For the text-containing cell, return its midpoint in [x, y] coordinate format. 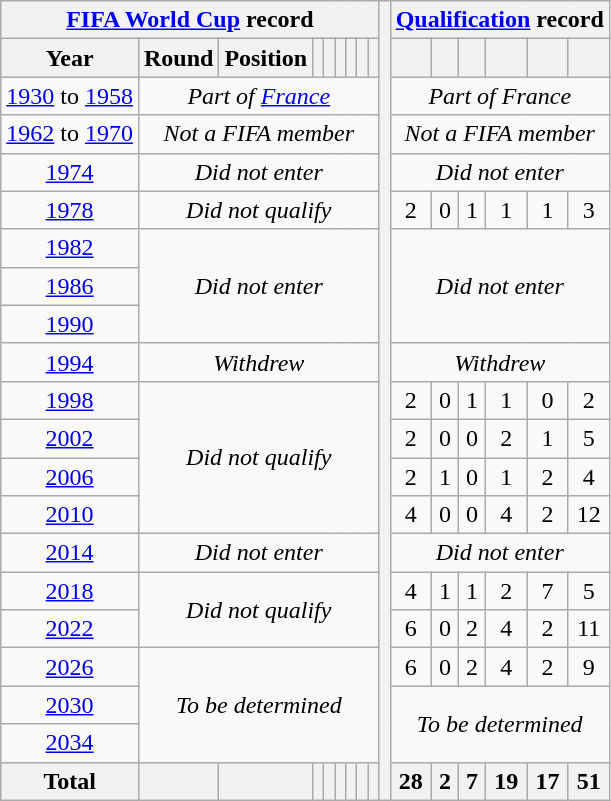
51 [588, 781]
2030 [70, 705]
2006 [70, 477]
9 [588, 667]
1930 to 1958 [70, 96]
3 [588, 210]
11 [588, 629]
Position [266, 58]
2034 [70, 743]
Qualification record [500, 20]
2002 [70, 438]
1962 to 1970 [70, 134]
2022 [70, 629]
Year [70, 58]
2010 [70, 515]
FIFA World Cup record [190, 20]
28 [410, 781]
1982 [70, 248]
2018 [70, 591]
1994 [70, 362]
1998 [70, 400]
12 [588, 515]
2026 [70, 667]
2014 [70, 553]
1986 [70, 286]
19 [506, 781]
1990 [70, 324]
Round [178, 58]
1974 [70, 172]
1978 [70, 210]
17 [548, 781]
Total [70, 781]
